Provide the (x, y) coordinate of the cell's center where the given text is located.  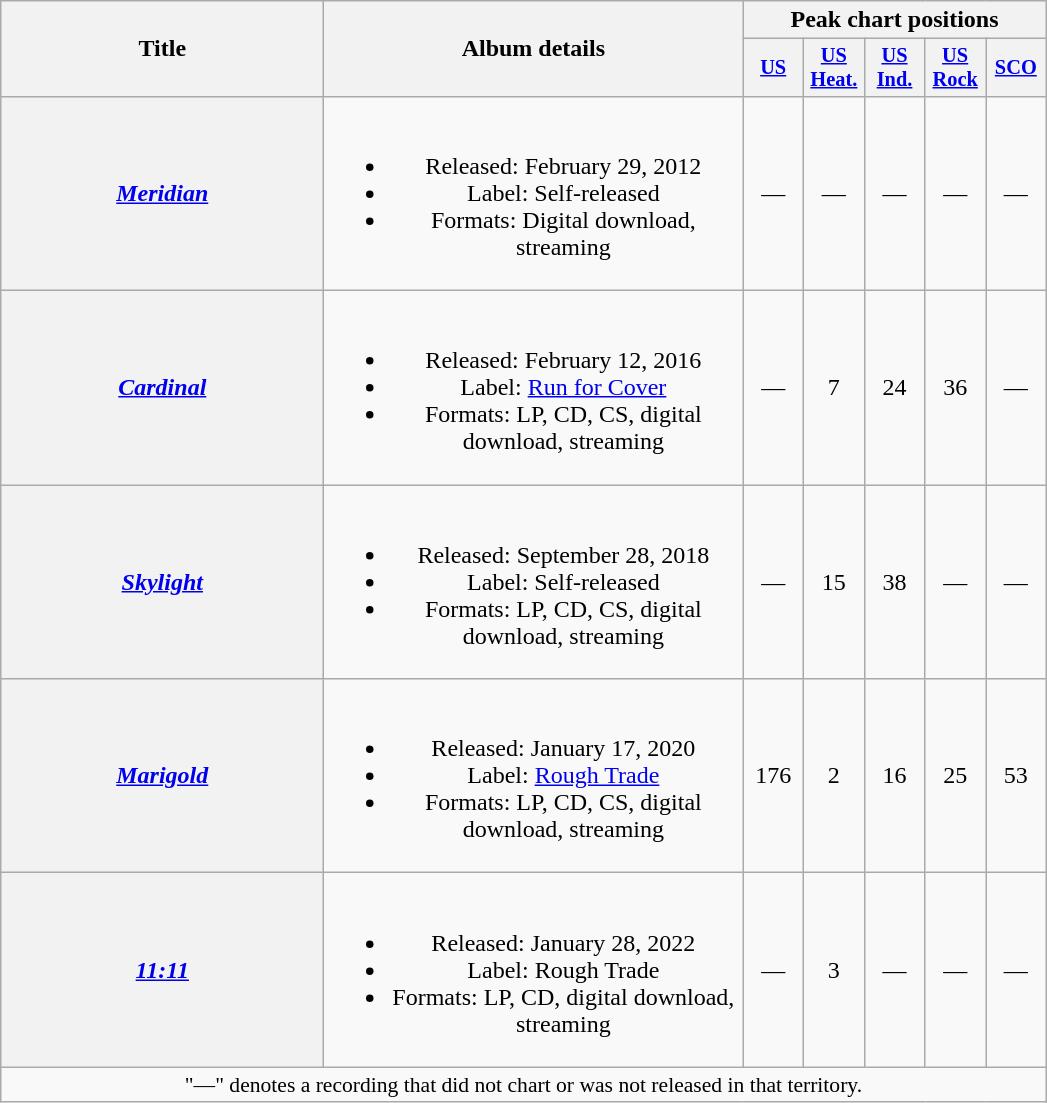
US (774, 68)
Released: February 29, 2012Label: Self-releasedFormats: Digital download, streaming (534, 193)
Released: January 28, 2022Label: Rough TradeFormats: LP, CD, digital download, streaming (534, 970)
3 (834, 970)
7 (834, 388)
Marigold (162, 776)
US Rock (956, 68)
Meridian (162, 193)
Skylight (162, 582)
38 (894, 582)
176 (774, 776)
Released: January 17, 2020Label: Rough TradeFormats: LP, CD, CS, digital download, streaming (534, 776)
Cardinal (162, 388)
"—" denotes a recording that did not chart or was not released in that territory. (524, 1085)
24 (894, 388)
2 (834, 776)
US Ind. (894, 68)
US Heat. (834, 68)
SCO (1016, 68)
36 (956, 388)
15 (834, 582)
53 (1016, 776)
Released: September 28, 2018Label: Self-releasedFormats: LP, CD, CS, digital download, streaming (534, 582)
11:11 (162, 970)
Peak chart positions (894, 20)
Released: February 12, 2016Label: Run for CoverFormats: LP, CD, CS, digital download, streaming (534, 388)
16 (894, 776)
Title (162, 49)
25 (956, 776)
Album details (534, 49)
